Capture the cell that displays the provided text and extract its [x, y] central coordinate. 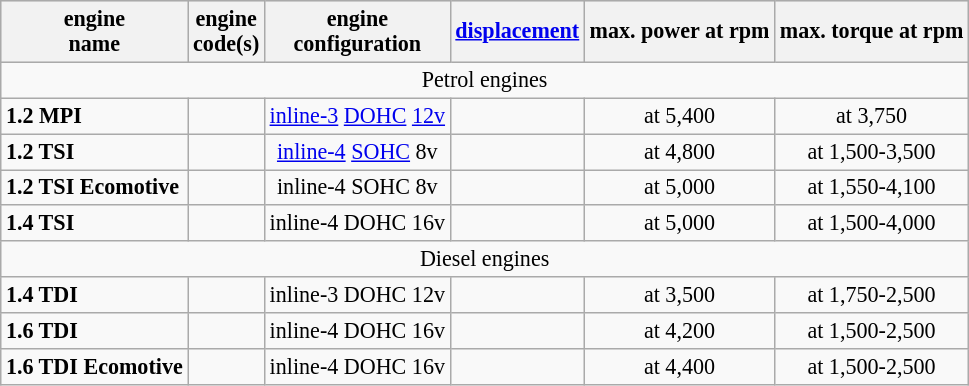
at 4,400 [679, 366]
Diesel engines [485, 259]
at 1,550-4,100 [872, 187]
enginecode(s) [226, 30]
max. power at rpm [679, 30]
enginename [94, 30]
at 1,500-4,000 [872, 223]
displacement [517, 30]
engineconfiguration [357, 30]
at 4,800 [679, 151]
1.2 TSI Ecomotive [94, 187]
1.4 TDI [94, 295]
1.2 TSI [94, 151]
max. torque at rpm [872, 30]
at 1,500-3,500 [872, 151]
Petrol engines [485, 80]
at 5,400 [679, 116]
1.4 TSI [94, 223]
at 4,200 [679, 330]
1.2 MPI [94, 116]
1.6 TDI Ecomotive [94, 366]
at 3,750 [872, 116]
at 1,750-2,500 [872, 295]
1.6 TDI [94, 330]
at 3,500 [679, 295]
